Detect which cell encompasses the target text, then output its (x, y) center coordinate. 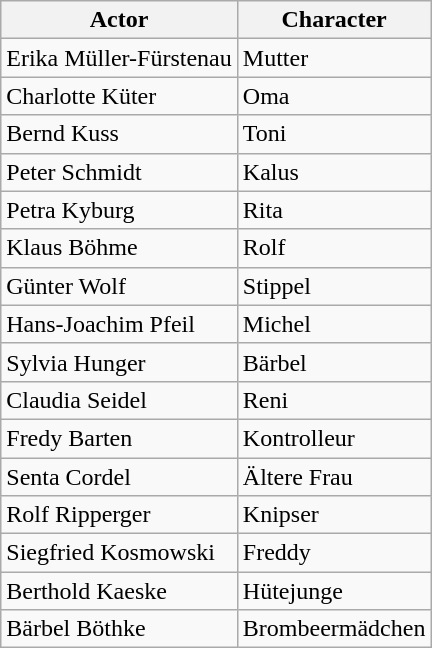
Berthold Kaeske (120, 591)
Mutter (334, 58)
Character (334, 20)
Brombeermädchen (334, 629)
Charlotte Küter (120, 96)
Rita (334, 210)
Klaus Böhme (120, 248)
Hans-Joachim Pfeil (120, 324)
Knipser (334, 515)
Michel (334, 324)
Toni (334, 134)
Günter Wolf (120, 286)
Rolf Ripperger (120, 515)
Bärbel Böthke (120, 629)
Claudia Seidel (120, 400)
Ältere Frau (334, 477)
Erika Müller-Fürstenau (120, 58)
Rolf (334, 248)
Actor (120, 20)
Reni (334, 400)
Hütejunge (334, 591)
Sylvia Hunger (120, 362)
Stippel (334, 286)
Siegfried Kosmowski (120, 553)
Bernd Kuss (120, 134)
Senta Cordel (120, 477)
Kontrolleur (334, 438)
Bärbel (334, 362)
Oma (334, 96)
Peter Schmidt (120, 172)
Fredy Barten (120, 438)
Petra Kyburg (120, 210)
Kalus (334, 172)
Freddy (334, 553)
